From the cell containing the given text, extract its center point as [x, y] coordinate. 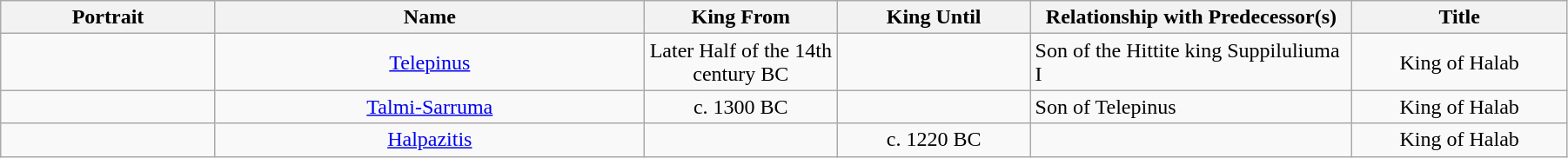
King Until [934, 17]
Talmi-Sarruma [430, 107]
c. 1300 BC [740, 107]
Son of the Hittite king Suppiluliuma I [1191, 63]
Relationship with Predecessor(s) [1191, 17]
c. 1220 BC [934, 140]
Later Half of the 14th century BC [740, 63]
Portrait [108, 17]
Telepinus [430, 63]
Title [1460, 17]
Son of Telepinus [1191, 107]
Halpazitis [430, 140]
King From [740, 17]
Name [430, 17]
